Capture the cell that displays the provided text and extract its (x, y) central coordinate. 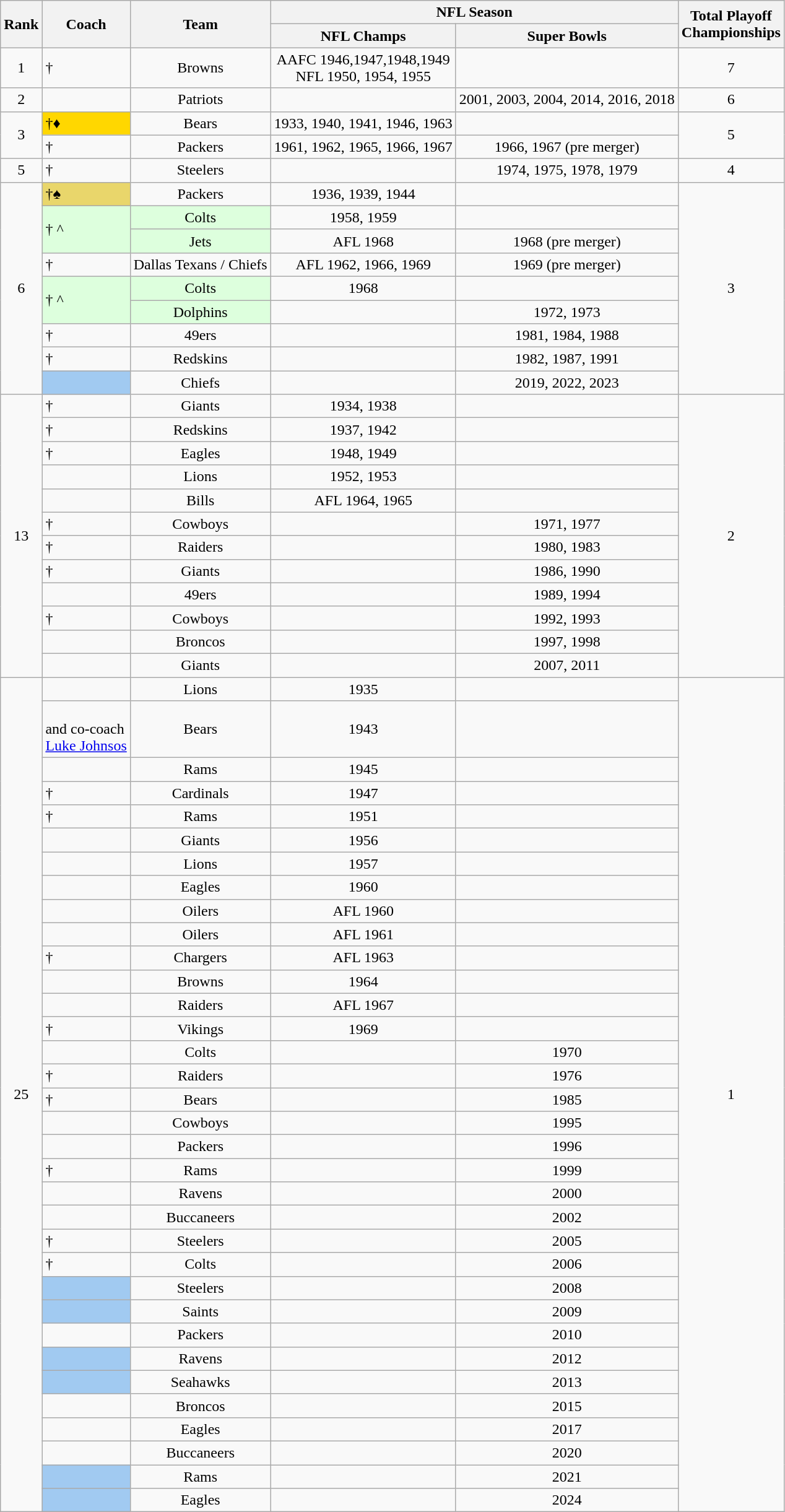
1958, 1959 (363, 217)
AFL 1961 (363, 934)
AFL 1967 (363, 1005)
25 (21, 1095)
AFL 1964, 1965 (363, 500)
Saints (201, 1311)
4 (731, 170)
2024 (567, 1500)
1986, 1990 (567, 571)
Jets (201, 241)
Chargers (201, 958)
1960 (363, 887)
2017 (567, 1429)
1957 (363, 864)
1935 (363, 689)
1937, 1942 (363, 430)
Cardinals (201, 793)
1989, 1994 (567, 594)
2007, 2011 (567, 665)
1952, 1953 (363, 477)
1943 (363, 729)
2001, 2003, 2004, 2014, 2016, 2018 (567, 100)
1985 (567, 1099)
1966, 1967 (pre merger) (567, 147)
1969 (363, 1028)
Coach (86, 24)
1961, 1962, 1965, 1966, 1967 (363, 147)
AFL 1968 (363, 241)
1974, 1975, 1978, 1979 (567, 170)
1956 (363, 840)
†♠ (86, 194)
1951 (363, 817)
Super Bowls (567, 36)
1972, 1973 (567, 311)
Dolphins (201, 311)
1980, 1983 (567, 547)
1968 (pre merger) (567, 241)
1936, 1939, 1944 (363, 194)
AFL 1960 (363, 911)
2015 (567, 1406)
1981, 1984, 1988 (567, 336)
2020 (567, 1453)
1995 (567, 1123)
1971, 1977 (567, 524)
1996 (567, 1147)
1945 (363, 770)
1969 (pre merger) (567, 264)
NFL Champs (363, 36)
1999 (567, 1170)
1933, 1940, 1941, 1946, 1963 (363, 123)
Dallas Texans / Chiefs (201, 264)
Team (201, 24)
2000 (567, 1194)
Rank (21, 24)
1968 (363, 288)
2010 (567, 1335)
1982, 1987, 1991 (567, 359)
and co-coachLuke Johnsos (86, 729)
1948, 1949 (363, 453)
NFL Season (474, 12)
1976 (567, 1075)
2008 (567, 1288)
2006 (567, 1264)
13 (21, 536)
Total Playoff Championships (731, 24)
1964 (363, 981)
1992, 1993 (567, 618)
7 (731, 68)
Bills (201, 500)
1947 (363, 793)
1934, 1938 (363, 406)
2005 (567, 1241)
Vikings (201, 1028)
1970 (567, 1052)
2013 (567, 1382)
AFL 1962, 1966, 1969 (363, 264)
†♦ (86, 123)
2009 (567, 1311)
2019, 2022, 2023 (567, 383)
2021 (567, 1477)
Seahawks (201, 1382)
2012 (567, 1358)
1997, 1998 (567, 641)
Chiefs (201, 383)
2002 (567, 1217)
AAFC 1946,1947,1948,1949 NFL 1950, 1954, 1955 (363, 68)
AFL 1963 (363, 958)
Patriots (201, 100)
